Return the [X, Y] coordinate for the center point of the cell that contains the specified text.  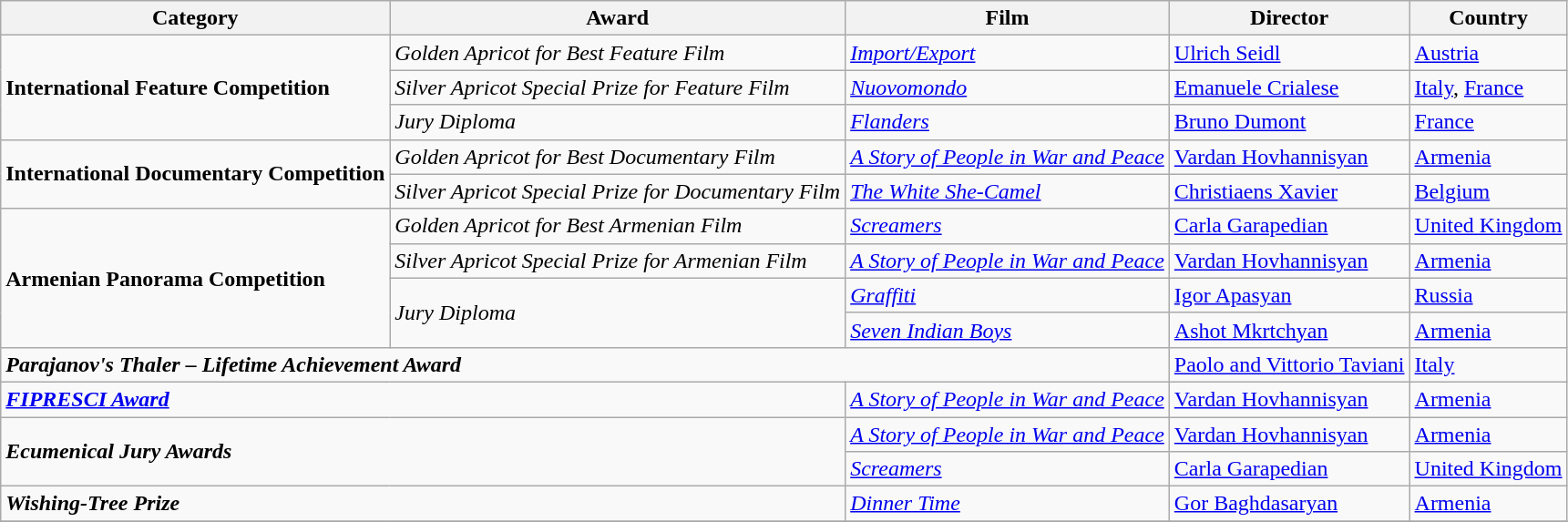
Ecumenical Jury Awards [423, 452]
Country [1489, 18]
Golden Apricot for Best Feature Film [618, 53]
Paolo and Vittorio Taviani [1289, 364]
Film [1008, 18]
Austria [1489, 53]
Flanders [1008, 122]
International Feature Competition [195, 87]
Silver Apricot Special Prize for Armenian Film [618, 261]
The White She-Camel [1008, 191]
Award [618, 18]
Seven Indian Boys [1008, 330]
Parajanov's Thaler – Lifetime Achievement Award [585, 364]
Golden Apricot for Best Documentary Film [618, 157]
FIPRESCI Award [423, 399]
Belgium [1489, 191]
Emanuele Crialese [1289, 87]
International Documentary Competition [195, 174]
Italy [1489, 364]
Silver Apricot Special Prize for Feature Film [618, 87]
Gor Baghdasaryan [1289, 504]
Armenian Panorama Competition [195, 278]
Graffiti [1008, 295]
Import/Export [1008, 53]
Russia [1489, 295]
Igor Apasyan [1289, 295]
Wishing-Tree Prize [423, 504]
Golden Apricot for Best Armenian Film [618, 226]
Italy, France [1489, 87]
Category [195, 18]
Ulrich Seidl [1289, 53]
Bruno Dumont [1289, 122]
Ashot Mkrtchyan [1289, 330]
Director [1289, 18]
Silver Apricot Special Prize for Documentary Film [618, 191]
Nuovomondo [1008, 87]
Dinner Time [1008, 504]
Christiaens Xavier [1289, 191]
France [1489, 122]
